Capture the cell that displays the provided text and extract its [X, Y] central coordinate. 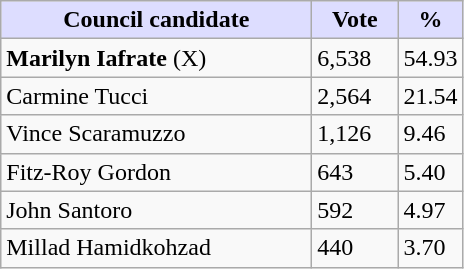
Carmine Tucci [156, 96]
440 [355, 248]
54.93 [430, 58]
592 [355, 210]
Millad Hamidkohzad [156, 248]
9.46 [430, 134]
Council candidate [156, 20]
% [430, 20]
2,564 [355, 96]
1,126 [355, 134]
Vote [355, 20]
Marilyn Iafrate (X) [156, 58]
21.54 [430, 96]
Fitz-Roy Gordon [156, 172]
5.40 [430, 172]
3.70 [430, 248]
4.97 [430, 210]
643 [355, 172]
John Santoro [156, 210]
Vince Scaramuzzo [156, 134]
6,538 [355, 58]
